Locate the cell with the specified text and output its [X, Y] center coordinate. 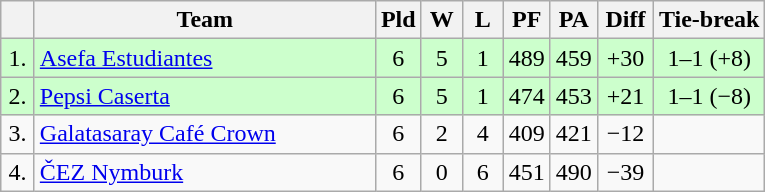
−39 [625, 172]
Tie-break [709, 20]
−12 [625, 134]
2. [18, 96]
0 [442, 172]
L [482, 20]
459 [574, 58]
474 [526, 96]
1–1 (+8) [709, 58]
4 [482, 134]
Team [204, 20]
Diff [625, 20]
3. [18, 134]
W [442, 20]
Asefa Estudiantes [204, 58]
421 [574, 134]
PF [526, 20]
ČEZ Nymburk [204, 172]
PA [574, 20]
2 [442, 134]
Pepsi Caserta [204, 96]
1. [18, 58]
489 [526, 58]
+30 [625, 58]
409 [526, 134]
+21 [625, 96]
4. [18, 172]
1–1 (−8) [709, 96]
Galatasaray Café Crown [204, 134]
451 [526, 172]
453 [574, 96]
490 [574, 172]
Pld [398, 20]
